Identify which cell holds the provided text, then report its (X, Y) central coordinate. 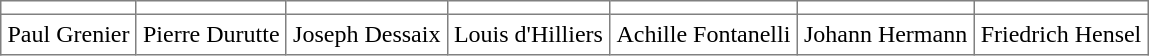
Friedrich Hensel (1061, 34)
Pierre Durutte (211, 34)
Paul Grenier (68, 34)
Louis d'Hilliers (528, 34)
Achille Fontanelli (704, 34)
Joseph Dessaix (366, 34)
Johann Hermann (886, 34)
